Return the [x, y] coordinate for the center point of the cell that contains the specified text.  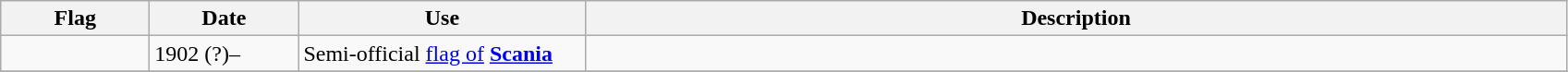
Description [1076, 18]
1902 (?)– [224, 54]
Flag [76, 18]
Use [442, 18]
Date [224, 18]
Semi-official flag of Scania [442, 54]
